Scan for the cell matching the given text and deliver its (X, Y) coordinate at center. 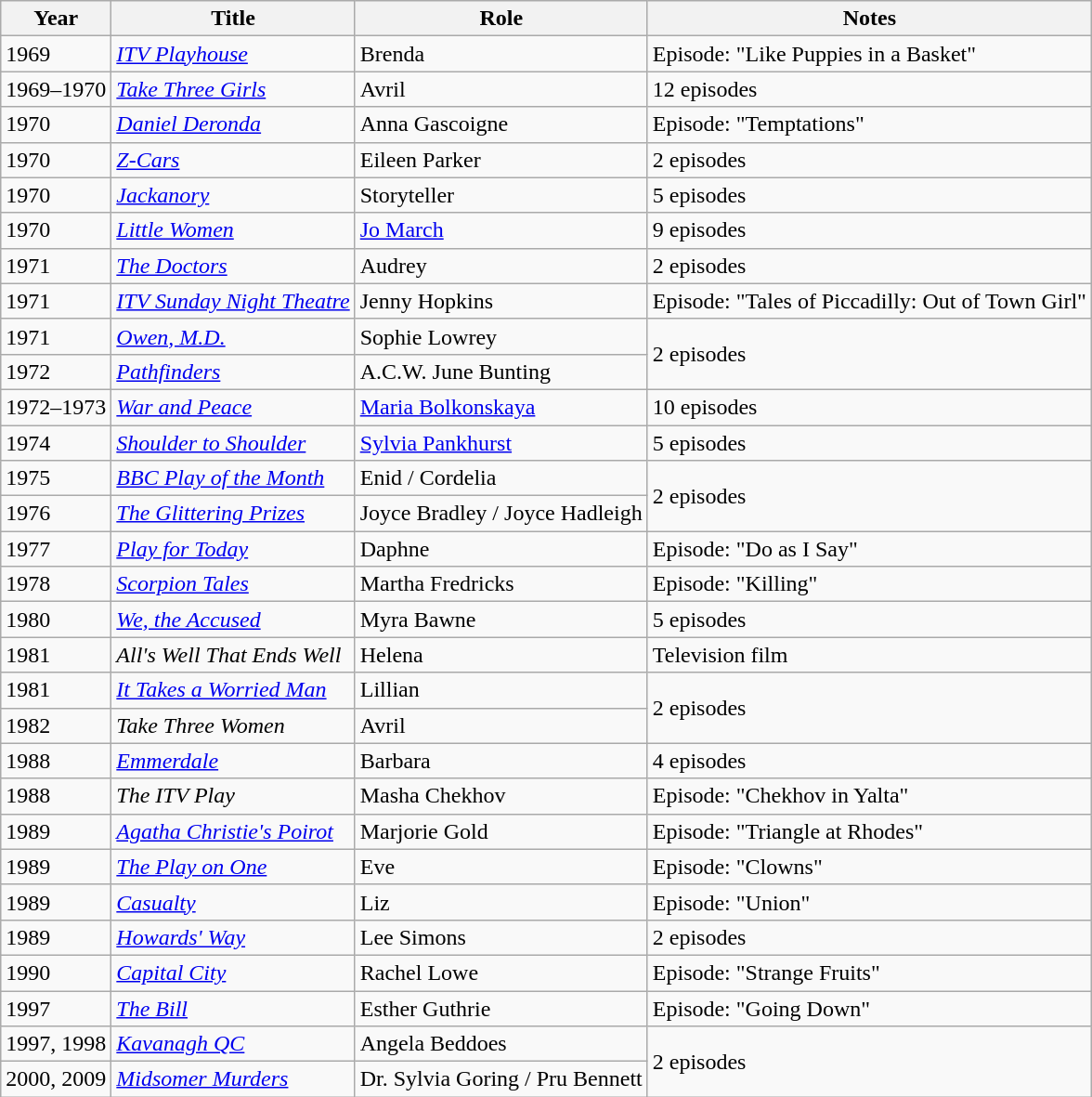
Notes (869, 19)
Owen, M.D. (233, 336)
Episode: "Do as I Say" (869, 549)
ITV Sunday Night Theatre (233, 301)
Dr. Sylvia Goring / Pru Bennett (501, 1079)
Episode: "Triangle at Rhodes" (869, 831)
Casualty (233, 902)
Episode: "Going Down" (869, 1008)
9 episodes (869, 230)
Scorpion Tales (233, 584)
Anna Gascoigne (501, 124)
2000, 2009 (56, 1079)
4 episodes (869, 761)
Sophie Lowrey (501, 336)
We, the Accused (233, 620)
1975 (56, 478)
Shoulder to Shoulder (233, 443)
10 episodes (869, 407)
Episode: "Killing" (869, 584)
BBC Play of the Month (233, 478)
1990 (56, 973)
Year (56, 19)
Episode: "Temptations" (869, 124)
Barbara (501, 761)
The Bill (233, 1008)
Take Three Girls (233, 89)
Midsomer Murders (233, 1079)
Masha Chekhov (501, 796)
Television film (869, 655)
Jo March (501, 230)
Myra Bawne (501, 620)
Agatha Christie's Poirot (233, 831)
Marjorie Gold (501, 831)
Episode: "Clowns" (869, 867)
The Doctors (233, 266)
Brenda (501, 54)
Liz (501, 902)
Helena (501, 655)
Episode: "Like Puppies in a Basket" (869, 54)
Maria Bolkonskaya (501, 407)
1980 (56, 620)
Take Three Women (233, 725)
Role (501, 19)
Esther Guthrie (501, 1008)
Storyteller (501, 195)
Capital City (233, 973)
1997, 1998 (56, 1044)
Episode: "Union" (869, 902)
Eileen Parker (501, 160)
It Takes a Worried Man (233, 690)
Jenny Hopkins (501, 301)
Pathfinders (233, 372)
Lee Simons (501, 937)
1969–1970 (56, 89)
Audrey (501, 266)
All's Well That Ends Well (233, 655)
1976 (56, 514)
A.C.W. June Bunting (501, 372)
Title (233, 19)
Joyce Bradley / Joyce Hadleigh (501, 514)
The Play on One (233, 867)
Episode: "Chekhov in Yalta" (869, 796)
Eve (501, 867)
Episode: "Tales of Piccadilly: Out of Town Girl" (869, 301)
Enid / Cordelia (501, 478)
Daphne (501, 549)
1977 (56, 549)
Lillian (501, 690)
ITV Playhouse (233, 54)
Angela Beddoes (501, 1044)
Howards' Way (233, 937)
Kavanagh QC (233, 1044)
Emmerdale (233, 761)
12 episodes (869, 89)
Little Women (233, 230)
1972 (56, 372)
1974 (56, 443)
Play for Today (233, 549)
1969 (56, 54)
1997 (56, 1008)
Martha Fredricks (501, 584)
Rachel Lowe (501, 973)
1972–1973 (56, 407)
Z-Cars (233, 160)
War and Peace (233, 407)
Episode: "Strange Fruits" (869, 973)
1982 (56, 725)
Daniel Deronda (233, 124)
Jackanory (233, 195)
The Glittering Prizes (233, 514)
The ITV Play (233, 796)
1978 (56, 584)
Sylvia Pankhurst (501, 443)
